Scan for the cell matching the given text and deliver its [X, Y] coordinate at center. 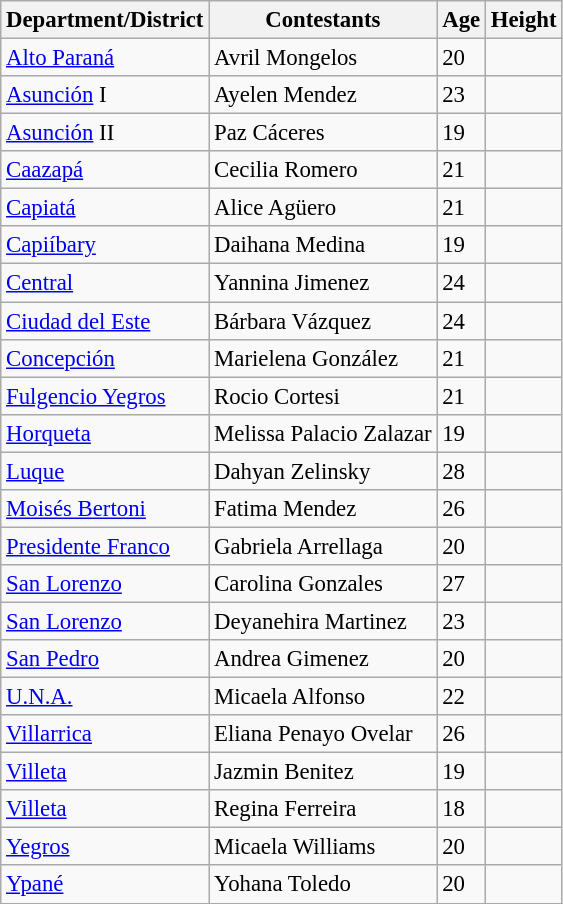
Villarrica [105, 734]
Yohana Toledo [323, 885]
Ypané [105, 885]
Carolina Gonzales [323, 584]
Height [523, 20]
Bárbara Vázquez [323, 321]
Age [462, 20]
18 [462, 809]
Fatima Mendez [323, 509]
Luque [105, 471]
Department/District [105, 20]
Daihana Medina [323, 245]
Moisés Bertoni [105, 509]
Alto Paraná [105, 58]
Cecilia Romero [323, 170]
Regina Ferreira [323, 809]
Fulgencio Yegros [105, 396]
Deyanehira Martinez [323, 621]
Dahyan Zelinsky [323, 471]
27 [462, 584]
Eliana Penayo Ovelar [323, 734]
Concepción [105, 358]
Marielena González [323, 358]
Jazmin Benitez [323, 772]
Andrea Gimenez [323, 659]
Yegros [105, 847]
Central [105, 283]
Rocio Cortesi [323, 396]
Micaela Williams [323, 847]
Ciudad del Este [105, 321]
Contestants [323, 20]
Gabriela Arrellaga [323, 546]
San Pedro [105, 659]
Presidente Franco [105, 546]
Yannina Jimenez [323, 283]
Caazapá [105, 170]
Ayelen Mendez [323, 95]
Melissa Palacio Zalazar [323, 433]
Micaela Alfonso [323, 697]
Avril Mongelos [323, 58]
U.N.A. [105, 697]
22 [462, 697]
Horqueta [105, 433]
Asunción I [105, 95]
Capiatá [105, 208]
Asunción II [105, 133]
Paz Cáceres [323, 133]
Capiíbary [105, 245]
Alice Agüero [323, 208]
28 [462, 471]
